Scan for the cell matching the given text and deliver its [x, y] coordinate at center. 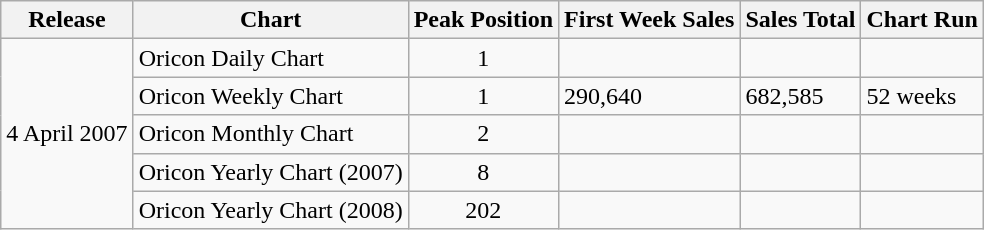
Chart Run [922, 20]
Sales Total [800, 20]
682,585 [800, 96]
Oricon Monthly Chart [270, 134]
8 [483, 172]
52 weeks [922, 96]
Release [67, 20]
2 [483, 134]
290,640 [650, 96]
202 [483, 210]
Oricon Yearly Chart (2007) [270, 172]
Chart [270, 20]
Oricon Yearly Chart (2008) [270, 210]
4 April 2007 [67, 134]
Oricon Daily Chart [270, 58]
Peak Position [483, 20]
Oricon Weekly Chart [270, 96]
First Week Sales [650, 20]
